Identify which cell holds the provided text, then report its [X, Y] central coordinate. 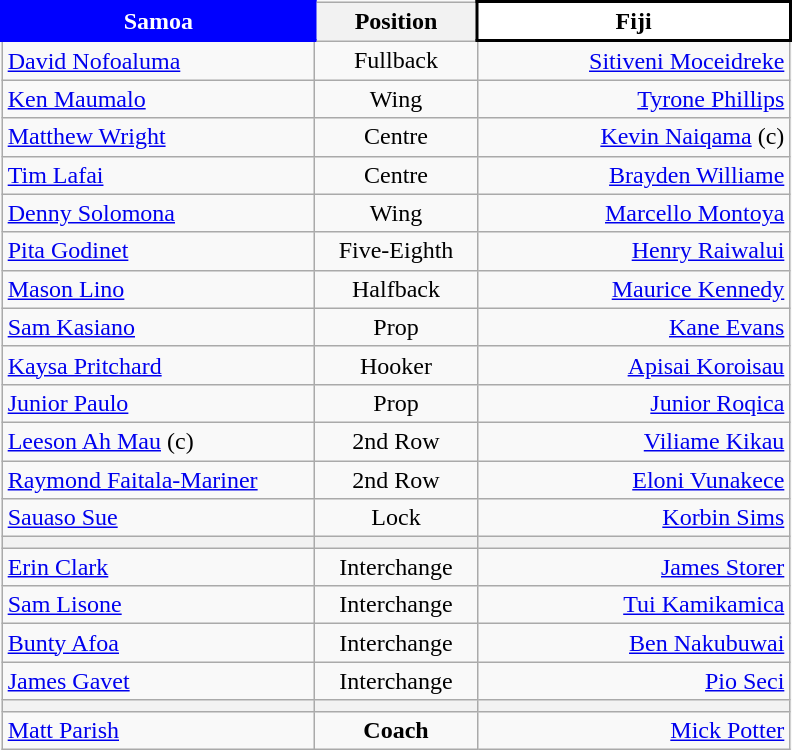
Viliame Kikau [634, 441]
Fullback [396, 60]
Henry Raiwalui [634, 251]
Kane Evans [634, 327]
Bunty Afoa [158, 643]
Raymond Faitala-Mariner [158, 479]
Erin Clark [158, 567]
Matt Parish [158, 730]
Sitiveni Moceidreke [634, 60]
Coach [396, 730]
James Storer [634, 567]
Halfback [396, 289]
Brayden Williame [634, 175]
Position [396, 22]
Ben Nakubuwai [634, 643]
Lock [396, 518]
Tui Kamikamica [634, 605]
Sam Kasiano [158, 327]
Kevin Naiqama (c) [634, 137]
Mick Potter [634, 730]
Apisai Koroisau [634, 365]
Junior Paulo [158, 403]
Hooker [396, 365]
James Gavet [158, 681]
Junior Roqica [634, 403]
Ken Maumalo [158, 99]
Samoa [158, 22]
Eloni Vunakece [634, 479]
Leeson Ah Mau (c) [158, 441]
Marcello Montoya [634, 213]
Tyrone Phillips [634, 99]
David Nofoaluma [158, 60]
Mason Lino [158, 289]
Sauaso Sue [158, 518]
Denny Solomona [158, 213]
Pita Godinet [158, 251]
Maurice Kennedy [634, 289]
Korbin Sims [634, 518]
Tim Lafai [158, 175]
Five-Eighth [396, 251]
Sam Lisone [158, 605]
Fiji [634, 22]
Kaysa Pritchard [158, 365]
Pio Seci [634, 681]
Matthew Wright [158, 137]
